Return (x, y) of the center of cell containing provided text 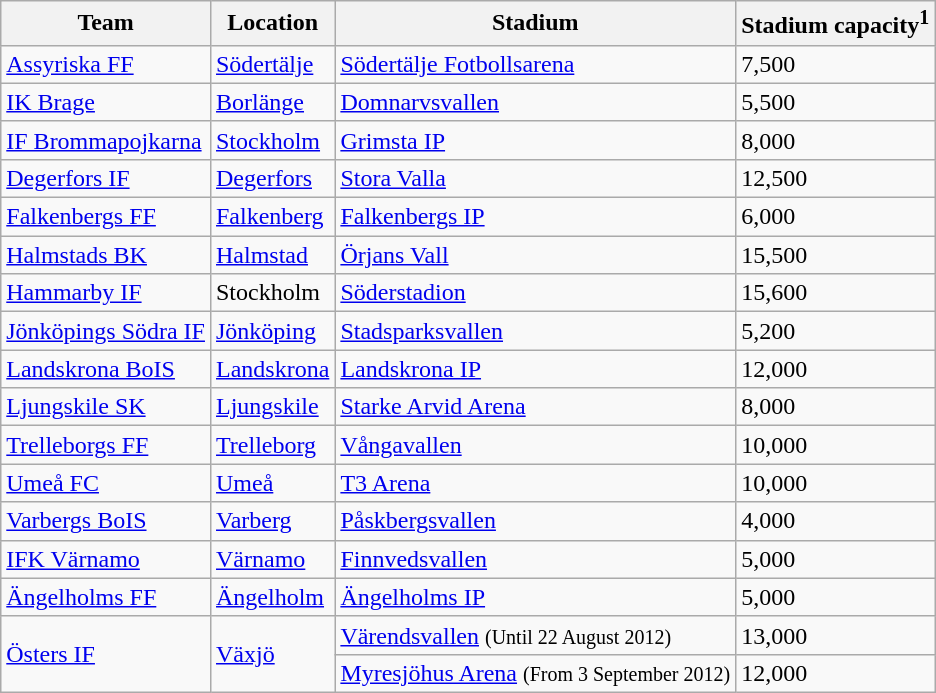
7,500 (836, 64)
Ängelholms FF (106, 597)
Jönköping (272, 331)
Trelleborg (272, 445)
Starke Arvid Arena (536, 407)
Södertälje (272, 64)
Myresjöhus Arena (From 3 September 2012) (536, 673)
Trelleborgs FF (106, 445)
12,500 (836, 178)
Grimsta IP (536, 140)
Borlänge (272, 102)
T3 Arena (536, 483)
13,000 (836, 635)
4,000 (836, 521)
Ängelholm (272, 597)
Varbergs BoIS (106, 521)
Domnarvsvallen (536, 102)
IF Brommapojkarna (106, 140)
Halmstads BK (106, 255)
Östers IF (106, 654)
Växjö (272, 654)
Jönköpings Södra IF (106, 331)
Ängelholms IP (536, 597)
Ljungskile SK (106, 407)
Falkenbergs IP (536, 217)
6,000 (836, 217)
Degerfors IF (106, 178)
Stadium capacity1 (836, 24)
Stadium (536, 24)
Hammarby IF (106, 293)
5,200 (836, 331)
Stora Valla (536, 178)
Landskrona (272, 369)
15,600 (836, 293)
Varberg (272, 521)
Finnvedsvallen (536, 559)
Falkenbergs FF (106, 217)
IFK Värnamo (106, 559)
Värendsvallen (Until 22 August 2012) (536, 635)
IK Brage (106, 102)
Location (272, 24)
Värnamo (272, 559)
15,500 (836, 255)
Umeå (272, 483)
Degerfors (272, 178)
Umeå FC (106, 483)
Söderstadion (536, 293)
Assyriska FF (106, 64)
Falkenberg (272, 217)
Landskrona IP (536, 369)
Halmstad (272, 255)
5,500 (836, 102)
Stadsparksvallen (536, 331)
Örjans Vall (536, 255)
Vångavallen (536, 445)
Ljungskile (272, 407)
Påskbergsvallen (536, 521)
Team (106, 24)
Landskrona BoIS (106, 369)
Södertälje Fotbollsarena (536, 64)
